From the cell containing the given text, extract its center point as [X, Y] coordinate. 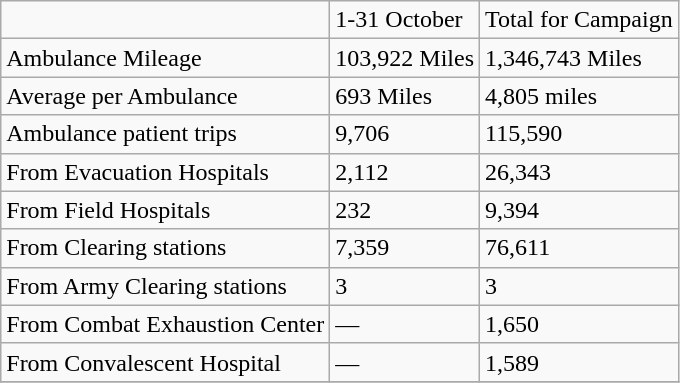
1,589 [580, 362]
1-31 October [405, 20]
9,394 [580, 210]
Total for Campaign [580, 20]
Average per Ambulance [166, 96]
From Convalescent Hospital [166, 362]
2,112 [405, 172]
Ambulance patient trips [166, 134]
103,922 Miles [405, 58]
26,343 [580, 172]
4,805 miles [580, 96]
232 [405, 210]
693 Miles [405, 96]
From Combat Exhaustion Center [166, 324]
1,346,743 Miles [580, 58]
7,359 [405, 248]
From Clearing stations [166, 248]
115,590 [580, 134]
76,611 [580, 248]
From Field Hospitals [166, 210]
From Evacuation Hospitals [166, 172]
1,650 [580, 324]
From Army Clearing stations [166, 286]
9,706 [405, 134]
Ambulance Mileage [166, 58]
